Identify which cell holds the provided text, then report its (X, Y) central coordinate. 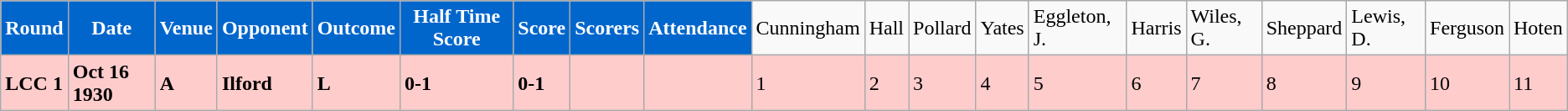
Pollard (942, 29)
L (356, 82)
10 (1467, 82)
11 (1539, 82)
9 (1386, 82)
LCC 1 (34, 82)
Yates (1002, 29)
Oct 16 1930 (111, 82)
Hoten (1539, 29)
2 (886, 82)
Sheppard (1304, 29)
3 (942, 82)
Attendance (698, 29)
4 (1002, 82)
Outcome (356, 29)
Eggleton, J. (1077, 29)
Score (542, 29)
Opponent (265, 29)
8 (1304, 82)
Round (34, 29)
A (186, 82)
Hall (886, 29)
Scorers (607, 29)
Lewis, D. (1386, 29)
1 (807, 82)
6 (1156, 82)
Cunningham (807, 29)
5 (1077, 82)
Venue (186, 29)
Wiles, G. (1224, 29)
Ferguson (1467, 29)
7 (1224, 82)
Ilford (265, 82)
Harris (1156, 29)
Half Time Score (457, 29)
Date (111, 29)
